Extract the (x, y) coordinate from the center of the cell holding the provided text.  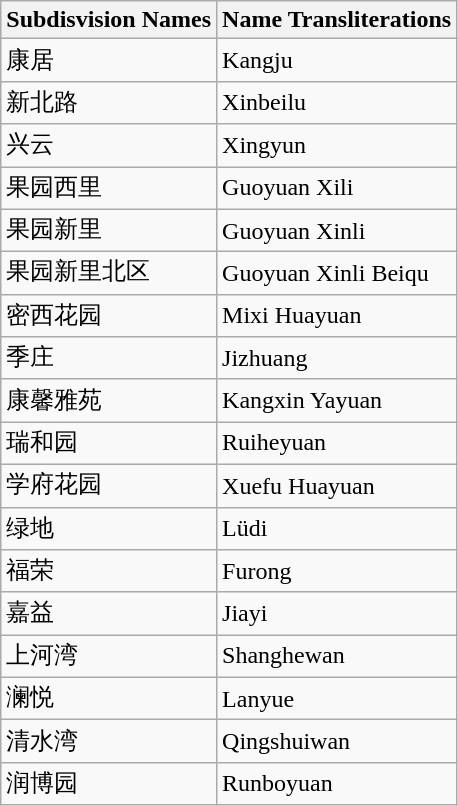
润博园 (109, 784)
Qingshuiwan (337, 742)
密西花园 (109, 316)
上河湾 (109, 656)
Kangxin Yayuan (337, 400)
Runboyuan (337, 784)
Jiayi (337, 614)
Xingyun (337, 146)
Kangju (337, 60)
绿地 (109, 528)
Lanyue (337, 698)
Shanghewan (337, 656)
兴云 (109, 146)
嘉益 (109, 614)
Guoyuan Xinli Beiqu (337, 274)
澜悦 (109, 698)
Lüdi (337, 528)
Subdisvision Names (109, 20)
清水湾 (109, 742)
Guoyuan Xili (337, 188)
Mixi Huayuan (337, 316)
Guoyuan Xinli (337, 230)
季庄 (109, 358)
Xuefu Huayuan (337, 486)
Ruiheyuan (337, 444)
学府花园 (109, 486)
康馨雅苑 (109, 400)
果园西里 (109, 188)
Jizhuang (337, 358)
康居 (109, 60)
瑞和园 (109, 444)
新北路 (109, 102)
Xinbeilu (337, 102)
果园新里北区 (109, 274)
福荣 (109, 572)
果园新里 (109, 230)
Furong (337, 572)
Name Transliterations (337, 20)
